Search for the cell housing the specified text and yield its (X, Y) center coordinate. 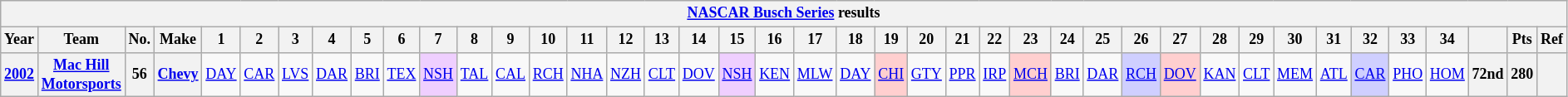
MEM (1295, 75)
NZH (626, 75)
NASCAR Busch Series results (783, 13)
22 (994, 40)
IRP (994, 75)
16 (775, 40)
32 (1370, 40)
MCH (1031, 75)
13 (662, 40)
Chevy (178, 75)
MLW (815, 75)
9 (510, 40)
2002 (20, 75)
72nd (1488, 75)
29 (1257, 40)
Mac Hill Motorsports (81, 75)
8 (474, 40)
Year (20, 40)
19 (891, 40)
Pts (1522, 40)
34 (1447, 40)
GTY (927, 75)
2 (259, 40)
31 (1334, 40)
56 (140, 75)
TEX (402, 75)
24 (1068, 40)
27 (1180, 40)
3 (296, 40)
12 (626, 40)
15 (737, 40)
20 (927, 40)
21 (963, 40)
23 (1031, 40)
6 (402, 40)
18 (855, 40)
26 (1141, 40)
Make (178, 40)
25 (1102, 40)
11 (587, 40)
CAL (510, 75)
7 (439, 40)
KAN (1220, 75)
280 (1522, 75)
CHI (891, 75)
Team (81, 40)
10 (548, 40)
No. (140, 40)
Ref (1552, 40)
5 (367, 40)
30 (1295, 40)
TAL (474, 75)
KEN (775, 75)
28 (1220, 40)
4 (333, 40)
HOM (1447, 75)
PPR (963, 75)
17 (815, 40)
LVS (296, 75)
ATL (1334, 75)
33 (1408, 40)
PHO (1408, 75)
1 (221, 40)
14 (698, 40)
NHA (587, 75)
